From the cell containing the given text, extract its center point as (X, Y) coordinate. 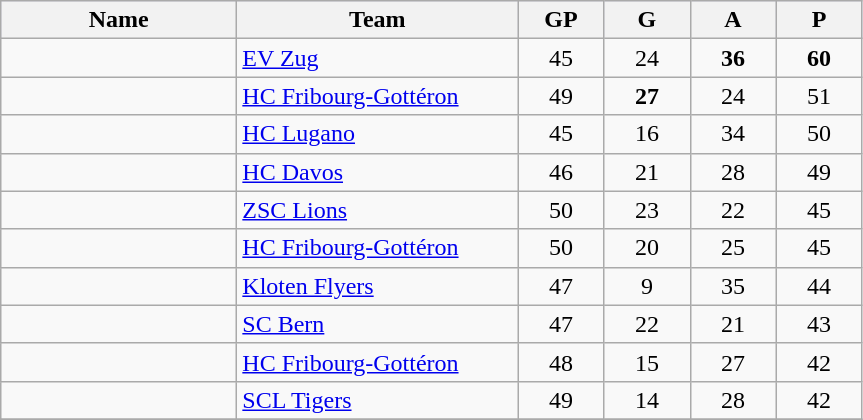
Team (378, 20)
G (647, 20)
P (819, 20)
15 (647, 362)
51 (819, 96)
20 (647, 248)
Name (119, 20)
GP (561, 20)
35 (733, 286)
EV Zug (378, 58)
23 (647, 210)
36 (733, 58)
16 (647, 134)
SCL Tigers (378, 400)
48 (561, 362)
25 (733, 248)
44 (819, 286)
34 (733, 134)
SC Bern (378, 324)
HC Lugano (378, 134)
46 (561, 172)
14 (647, 400)
HC Davos (378, 172)
A (733, 20)
Kloten Flyers (378, 286)
ZSC Lions (378, 210)
43 (819, 324)
60 (819, 58)
9 (647, 286)
